Output the (x, y) coordinate of the center of the cell containing the given text.  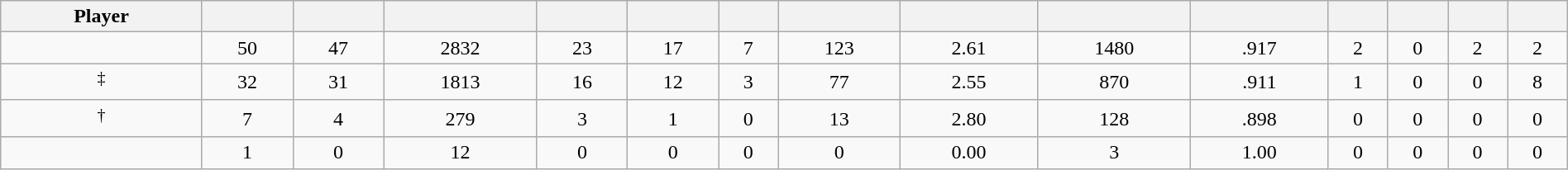
32 (247, 83)
1.00 (1260, 153)
.917 (1260, 48)
17 (673, 48)
.898 (1260, 119)
4 (338, 119)
2.80 (968, 119)
‡ (101, 83)
8 (1537, 83)
870 (1115, 83)
2.61 (968, 48)
50 (247, 48)
† (101, 119)
23 (582, 48)
47 (338, 48)
123 (839, 48)
13 (839, 119)
0.00 (968, 153)
.911 (1260, 83)
128 (1115, 119)
2832 (460, 48)
Player (101, 17)
1813 (460, 83)
2.55 (968, 83)
77 (839, 83)
16 (582, 83)
279 (460, 119)
31 (338, 83)
1480 (1115, 48)
